Detect which cell encompasses the target text, then output its (X, Y) center coordinate. 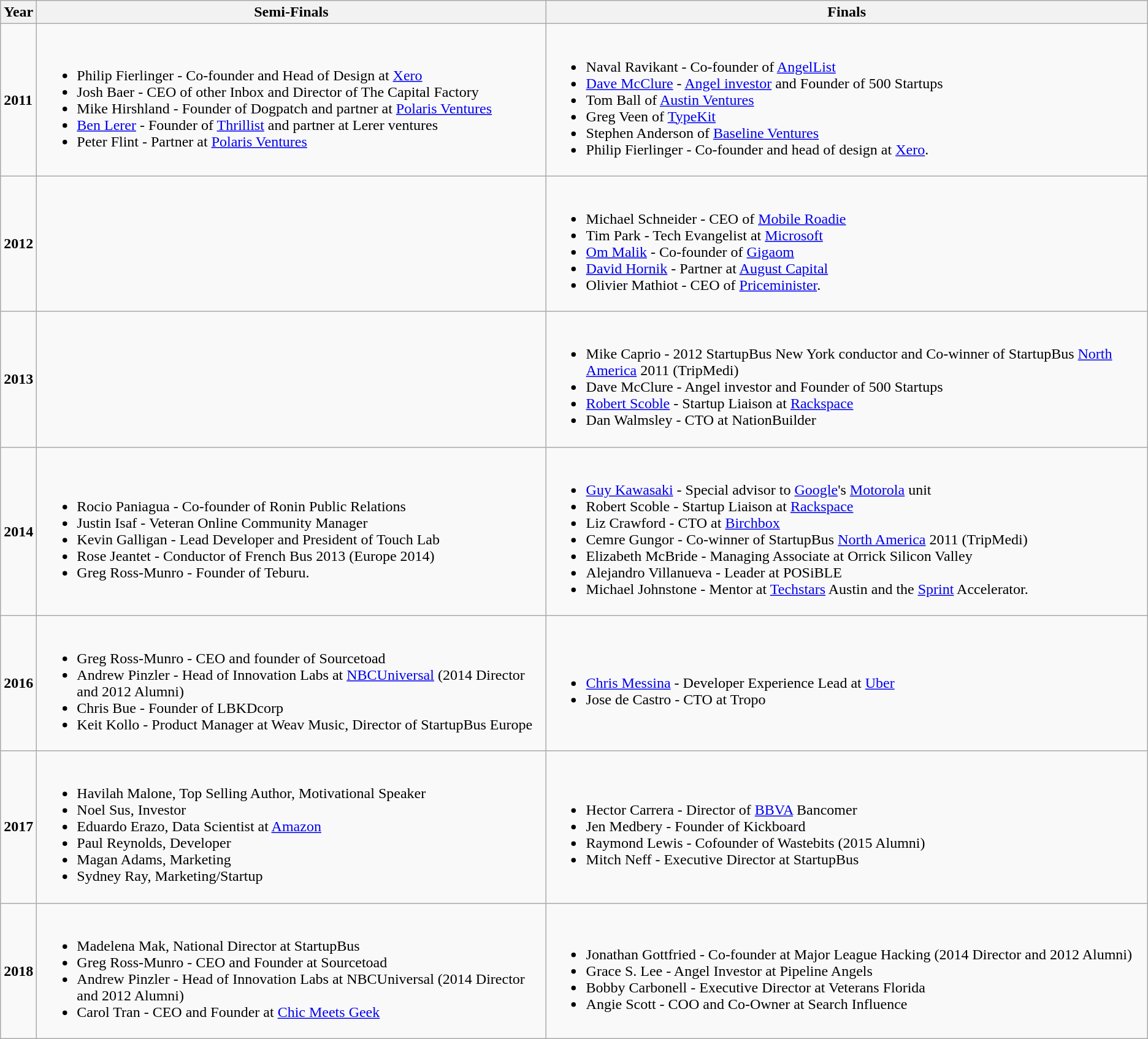
Semi-Finals (291, 12)
Year (18, 12)
2016 (18, 683)
2013 (18, 379)
2011 (18, 100)
Chris Messina - Developer Experience Lead at UberJose de Castro - CTO at Tropo (846, 683)
2012 (18, 244)
2018 (18, 971)
Finals (846, 12)
2014 (18, 531)
2017 (18, 827)
